Return the (x, y) coordinate for the center point of the cell that contains the specified text.  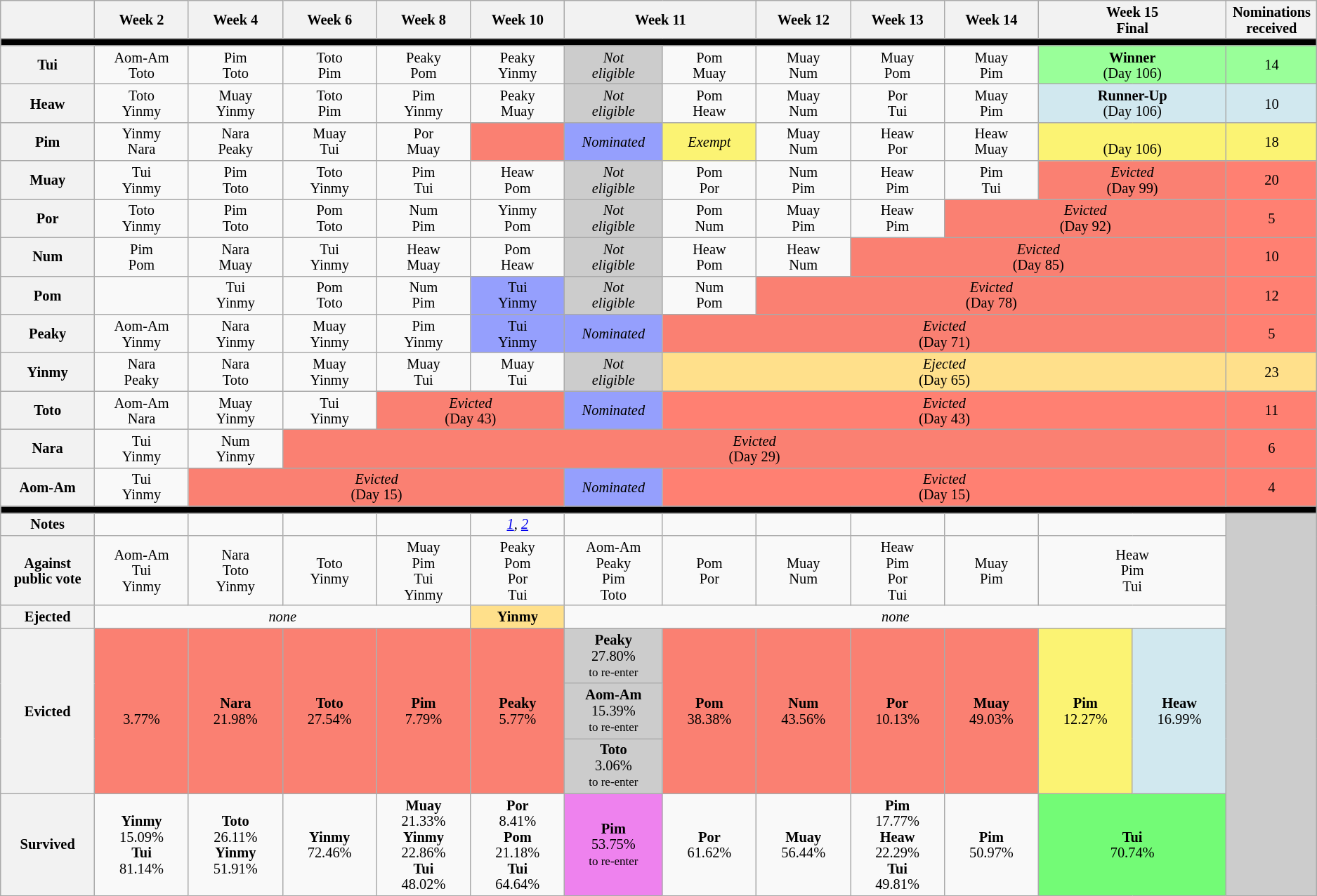
3.77% (142, 711)
Week 11 (660, 20)
NaraMuay (235, 257)
Week 15Final (1132, 20)
Muay49.03% (991, 711)
HeawNum (804, 257)
4 (1271, 487)
NaraTotoYinmy (235, 570)
MuayPom (898, 65)
Yinmy72.46% (329, 844)
Heaw16.99% (1179, 711)
Muay 21.33%Yinmy22.86%Tui48.02% (424, 844)
Evicted(Day 29) (754, 448)
HeawPimPorTui (898, 570)
Toto27.54% (329, 711)
Toto (48, 410)
Evicted(Day 92) (1085, 218)
Por61.62% (709, 844)
(Day 106) (1132, 142)
Week 10 (518, 20)
Heaw (48, 103)
Week 12 (804, 20)
PomMuay (709, 65)
Survived (48, 844)
Aom-AmYinmy (142, 333)
Pim12.27% (1085, 711)
Aom-AmTuiYinmy (142, 570)
18 (1271, 142)
PeakyMuay (518, 103)
Aom-Am (48, 487)
YinmyPom (518, 218)
PorMuay (424, 142)
Muay56.44% (804, 844)
HeawPor (898, 142)
Nominations received (1271, 20)
Aom-AmToto (142, 65)
NumPom (709, 295)
Tui (48, 65)
Yinmy15.09% Tui81.14% (142, 844)
Week 13 (898, 20)
Aom-AmNara (142, 410)
Pim7.79% (424, 711)
Ejected(Day 65) (944, 372)
NumYinmy (235, 448)
NaraToto (235, 372)
Evicted(Day 99) (1132, 180)
12 (1271, 295)
Pim53.75%to re-enter (614, 844)
Week 6 (329, 20)
6 (1271, 448)
Evicted (48, 711)
YinmyNara (142, 142)
Pom (48, 295)
Toto26.11%Yinmy51.91% (235, 844)
Runner-Up(Day 106) (1132, 103)
Toto3.06%to re-enter (614, 765)
Week 2 (142, 20)
1, 2 (518, 524)
Por (48, 218)
Week 14 (991, 20)
Aom-AmPeakyPimToto (614, 570)
Pim 50.97% (991, 844)
Exempt (709, 142)
Week 4 (235, 20)
14 (1271, 65)
23 (1271, 372)
11 (1271, 410)
MuayPimTuiYinmy (424, 570)
Peaky27.80%to re-enter (614, 656)
Evicted(Day 71) (944, 333)
HeawPimTui (1132, 570)
PeakyPom (424, 65)
Peaky (48, 333)
Pim 17.77%Heaw22.29%Tui49.81% (898, 844)
Nara21.98% (235, 711)
Evicted(Day 85) (1038, 257)
PimPom (142, 257)
Tui70.74% (1132, 844)
Muay (48, 180)
Muay Yinmy (235, 410)
Peaky5.77% (518, 711)
20 (1271, 180)
Pim (48, 142)
PeakyYinmy (518, 65)
Num43.56% (804, 711)
NaraYinmy (235, 333)
Nara (48, 448)
Notes (48, 524)
Num (48, 257)
Aom-Am15.39%to re-enter (614, 711)
PeakyPomPorTui (518, 570)
PomNum (709, 218)
Por 8.41%Pom21.18%Tui64.64% (518, 844)
Againstpublic vote (48, 570)
Winner(Day 106) (1132, 65)
Week 8 (424, 20)
Por10.13% (898, 711)
Ejected (48, 617)
Pom38.38% (709, 711)
PorTui (898, 103)
Evicted(Day 78) (992, 295)
